For the text-containing cell, return its midpoint in [X, Y] coordinate format. 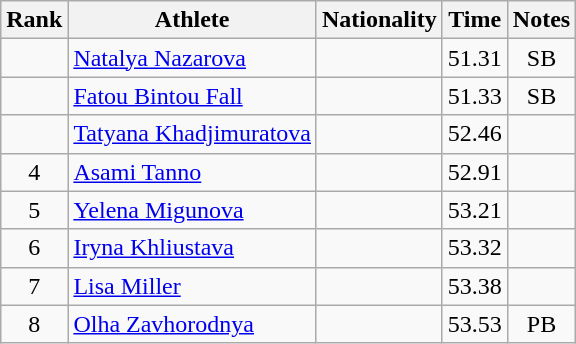
Fatou Bintou Fall [192, 96]
Athlete [192, 20]
52.46 [474, 134]
4 [34, 172]
53.38 [474, 286]
Yelena Migunova [192, 210]
8 [34, 324]
53.32 [474, 248]
51.31 [474, 58]
Rank [34, 20]
Iryna Khliustava [192, 248]
Time [474, 20]
52.91 [474, 172]
51.33 [474, 96]
Lisa Miller [192, 286]
5 [34, 210]
Natalya Nazarova [192, 58]
53.21 [474, 210]
Olha Zavhorodnya [192, 324]
7 [34, 286]
53.53 [474, 324]
Tatyana Khadjimuratova [192, 134]
Notes [541, 20]
6 [34, 248]
Asami Tanno [192, 172]
Nationality [379, 20]
PB [541, 324]
